Detect which cell encompasses the target text, then output its [X, Y] center coordinate. 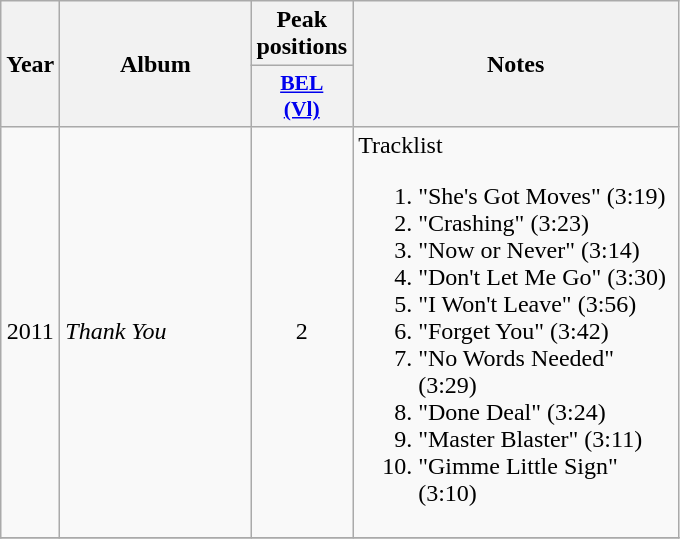
Thank You [156, 332]
Peak positions [302, 34]
Notes [516, 64]
Album [156, 64]
2011 [30, 332]
Year [30, 64]
2 [302, 332]
BEL (Vl) [302, 96]
